Provide the [x, y] coordinate of the cell's center where the given text is located.  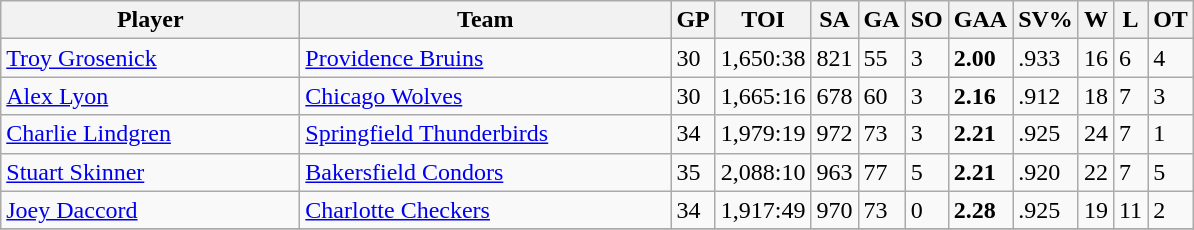
Charlotte Checkers [486, 210]
77 [882, 172]
0 [926, 210]
11 [1130, 210]
Alex Lyon [150, 96]
22 [1096, 172]
2,088:10 [763, 172]
970 [834, 210]
1,979:19 [763, 134]
35 [693, 172]
6 [1130, 58]
1 [1171, 134]
24 [1096, 134]
SV% [1046, 20]
19 [1096, 210]
4 [1171, 58]
1,665:16 [763, 96]
963 [834, 172]
60 [882, 96]
W [1096, 20]
678 [834, 96]
SA [834, 20]
Stuart Skinner [150, 172]
TOI [763, 20]
Joey Daccord [150, 210]
2.28 [980, 210]
Springfield Thunderbirds [486, 134]
55 [882, 58]
Team [486, 20]
18 [1096, 96]
.933 [1046, 58]
GAA [980, 20]
1,650:38 [763, 58]
Chicago Wolves [486, 96]
972 [834, 134]
.920 [1046, 172]
OT [1171, 20]
.912 [1046, 96]
SO [926, 20]
L [1130, 20]
Bakersfield Condors [486, 172]
1,917:49 [763, 210]
2.16 [980, 96]
GA [882, 20]
2.00 [980, 58]
Player [150, 20]
Troy Grosenick [150, 58]
821 [834, 58]
GP [693, 20]
Charlie Lindgren [150, 134]
Providence Bruins [486, 58]
16 [1096, 58]
2 [1171, 210]
